Search for the cell housing the specified text and yield its [X, Y] center coordinate. 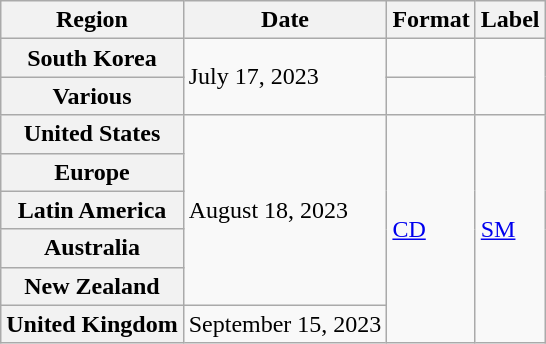
United States [92, 134]
New Zealand [92, 286]
September 15, 2023 [285, 324]
Region [92, 20]
Australia [92, 248]
August 18, 2023 [285, 210]
July 17, 2023 [285, 77]
CD [431, 229]
Various [92, 96]
Europe [92, 172]
SM [510, 229]
United Kingdom [92, 324]
South Korea [92, 58]
Date [285, 20]
Format [431, 20]
Label [510, 20]
Latin America [92, 210]
